Capture the cell that displays the provided text and extract its (X, Y) central coordinate. 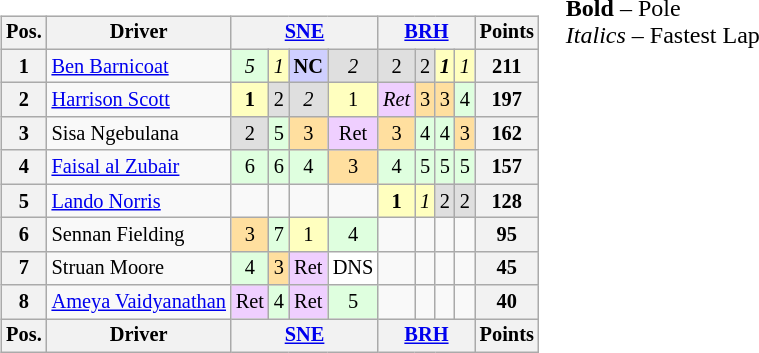
45 (507, 268)
DNS (353, 268)
Ameya Vaidyanathan (139, 302)
Sennan Fielding (139, 235)
128 (507, 201)
8 (24, 302)
NC (308, 66)
211 (507, 66)
Lando Norris (139, 201)
Faisal al Zubair (139, 167)
Struan Moore (139, 268)
157 (507, 167)
95 (507, 235)
Harrison Scott (139, 100)
162 (507, 134)
Ben Barnicoat (139, 66)
Sisa Ngebulana (139, 134)
40 (507, 302)
197 (507, 100)
